Identify which cell holds the provided text, then report its [x, y] central coordinate. 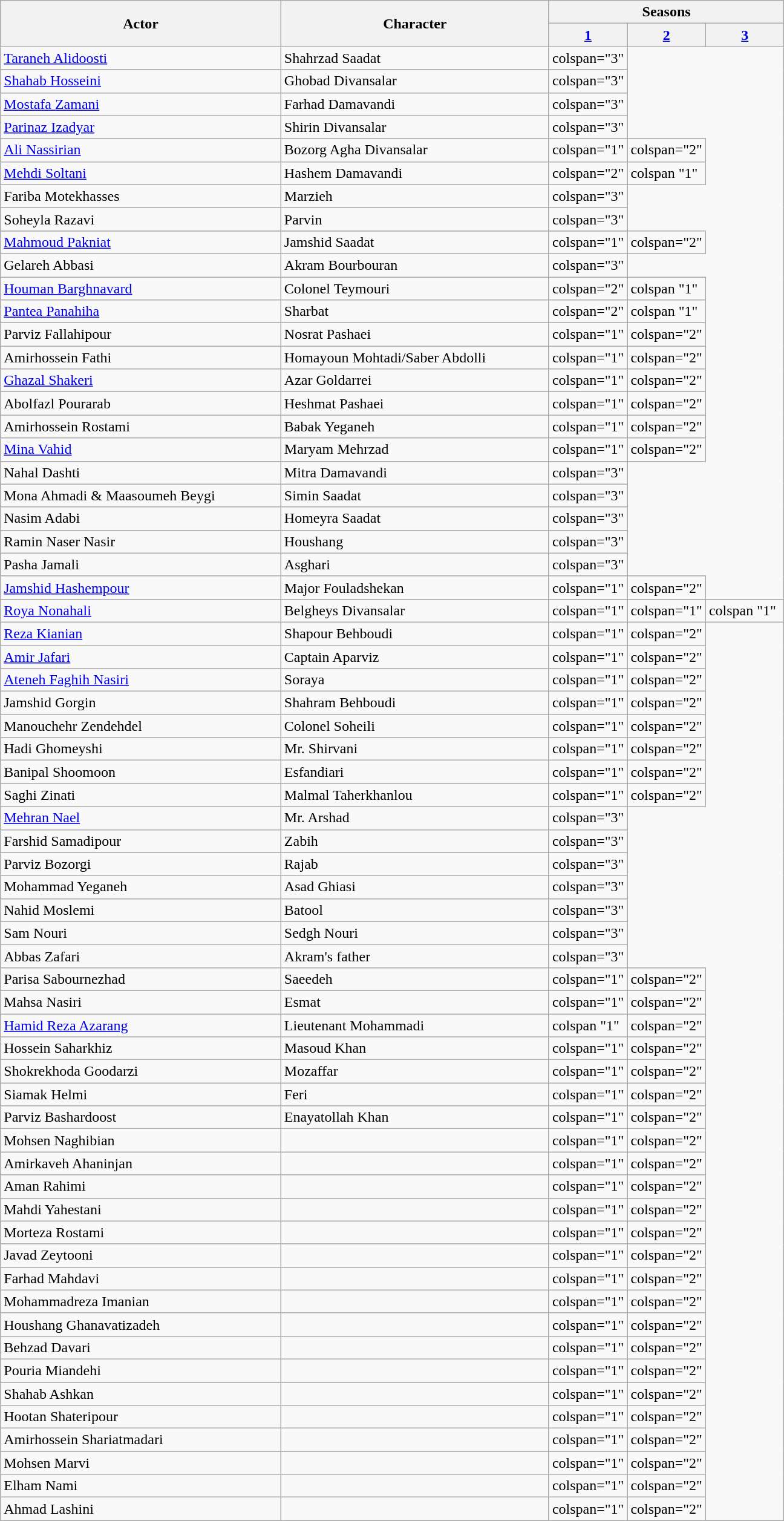
Elham Nami [141, 1486]
Azar Goldarrei [415, 381]
Sharbat [415, 312]
Captain Aparviz [415, 656]
Behzad Davari [141, 1347]
Major Fouladshekan [415, 587]
Esmat [415, 1002]
Abbas Zafari [141, 956]
Shokrekhoda Goodarzi [141, 1071]
Amir Jafari [141, 656]
Parviz Bashardoost [141, 1117]
3 [745, 35]
Nosrat Pashaei [415, 335]
Parviz Fallahipour [141, 335]
Gelareh Abbasi [141, 265]
Roya Nonahali [141, 610]
Colonel Teymouri [415, 289]
Nahal Dashti [141, 473]
Shahab Ashkan [141, 1393]
Shahrzad Saadat [415, 58]
Javad Zeytooni [141, 1255]
Banipal Shoomoon [141, 772]
Soraya [415, 680]
Heshmat Pashaei [415, 404]
Mina Vahid [141, 450]
Malmal Taherkhanlou [415, 795]
Lieutenant Mohammadi [415, 1025]
Hossein Saharkhiz [141, 1048]
Houshang [415, 541]
Esfandiari [415, 772]
Nahid Moslemi [141, 910]
Farshid Samadipour [141, 841]
Rajab [415, 864]
Siamak Helmi [141, 1094]
Pantea Panahiha [141, 312]
Shahab Hosseini [141, 81]
Farhad Damavandi [415, 104]
Ghobad Divansalar [415, 81]
Parinaz Izadyar [141, 127]
Amirhossein Fathi [141, 358]
Zabih [415, 841]
Mohammad Yeganeh [141, 887]
Houshang Ghanavatizadeh [141, 1324]
Mohsen Marvi [141, 1463]
Shapour Behboudi [415, 633]
Ateneh Faghih Nasiri [141, 680]
Seasons [667, 12]
Actor [141, 24]
Belgheys Divansalar [415, 610]
Mahdi Yahestani [141, 1209]
Shirin Divansalar [415, 127]
Ramin Naser Nasir [141, 541]
Marzieh [415, 196]
Homeyra Saadat [415, 518]
Babak Yeganeh [415, 427]
2 [667, 35]
Masoud Khan [415, 1048]
Mostafa Zamani [141, 104]
Asghari [415, 564]
Mahsa Nasiri [141, 1002]
Hamid Reza Azarang [141, 1025]
Jamshid Hashempour [141, 587]
Mohammadreza Imanian [141, 1301]
Mr. Arshad [415, 818]
Akram Bourbouran [415, 265]
1 [588, 35]
Morteza Rostami [141, 1232]
Colonel Soheili [415, 726]
Saeedeh [415, 979]
Simin Saadat [415, 496]
Mitra Damavandi [415, 473]
Aman Rahimi [141, 1186]
Asad Ghiasi [415, 887]
Abolfazl Pourarab [141, 404]
Hootan Shateripour [141, 1417]
Amirkaveh Ahaninjan [141, 1163]
Ahmad Lashini [141, 1509]
Taraneh Alidoosti [141, 58]
Maryam Mehrzad [415, 450]
Nasim Adabi [141, 518]
Amirhossein Shariatmadari [141, 1440]
Farhad Mahdavi [141, 1278]
Parisa Sabournezhad [141, 979]
Amirhossein Rostami [141, 427]
Parviz Bozorgi [141, 864]
Manouchehr Zendehdel [141, 726]
Jamshid Saadat [415, 242]
Bozorg Agha Divansalar [415, 150]
Mehdi Soltani [141, 173]
Pouria Miandehi [141, 1370]
Saghi Zinati [141, 795]
Mahmoud Pakniat [141, 242]
Batool [415, 910]
Sedgh Nouri [415, 933]
Jamshid Gorgin [141, 703]
Ali Nassirian [141, 150]
Mohsen Naghibian [141, 1140]
Feri [415, 1094]
Fariba Motekhasses [141, 196]
Parvin [415, 219]
Hashem Damavandi [415, 173]
Sam Nouri [141, 933]
Enayatollah Khan [415, 1117]
Mr. Shirvani [415, 749]
Reza Kianian [141, 633]
Homayoun Mohtadi/Saber Abdolli [415, 358]
Houman Barghnavard [141, 289]
Hadi Ghomeyshi [141, 749]
Shahram Behboudi [415, 703]
Mehran Nael [141, 818]
Mona Ahmadi & Maasoumeh Beygi [141, 496]
Akram's father [415, 956]
Mozaffar [415, 1071]
Soheyla Razavi [141, 219]
Pasha Jamali [141, 564]
Ghazal Shakeri [141, 381]
Character [415, 24]
